Pinpoint the cell where the given text exists, returning its [X, Y] midpoint coordinate. 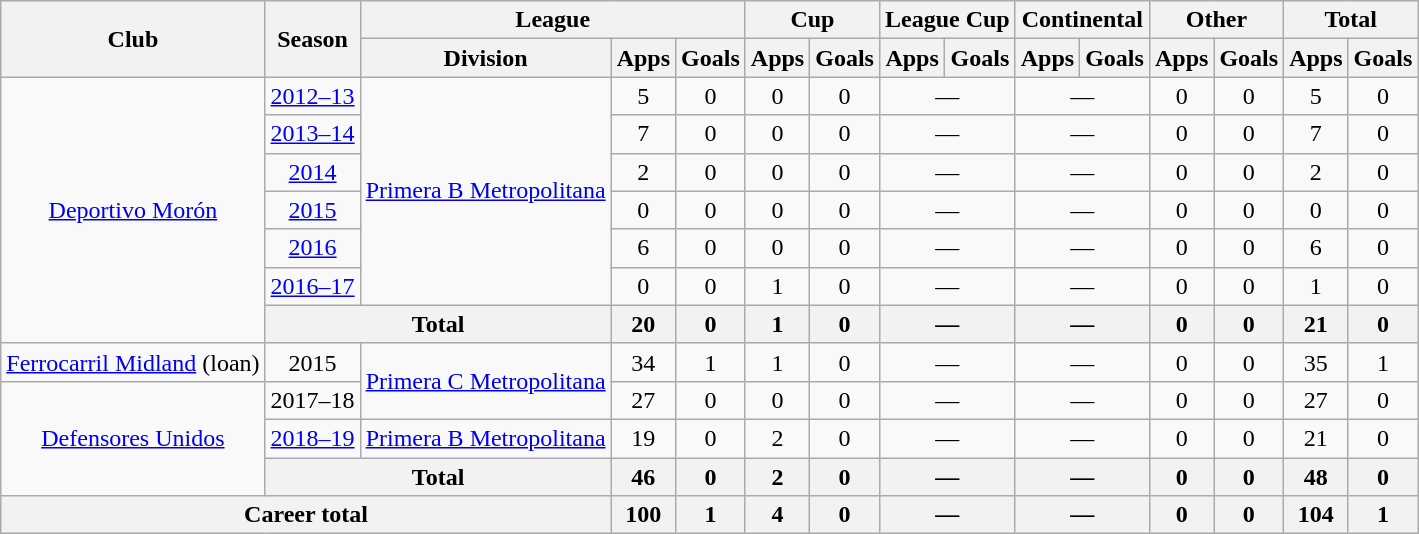
2017–18 [312, 400]
104 [1316, 515]
34 [643, 362]
48 [1316, 477]
2018–19 [312, 438]
4 [777, 515]
Primera C Metropolitana [486, 381]
Continental [1082, 20]
35 [1316, 362]
Division [486, 58]
League Cup [947, 20]
2012–13 [312, 96]
100 [643, 515]
20 [643, 324]
2013–14 [312, 134]
2016 [312, 248]
Ferrocarril Midland (loan) [133, 362]
2016–17 [312, 286]
19 [643, 438]
Other [1216, 20]
Season [312, 39]
Club [133, 39]
Defensores Unidos [133, 438]
Deportivo Morón [133, 210]
League [552, 20]
46 [643, 477]
Cup [812, 20]
2014 [312, 172]
Career total [306, 515]
